Determine the [x, y] coordinate at the center of the cell enclosing the given text.  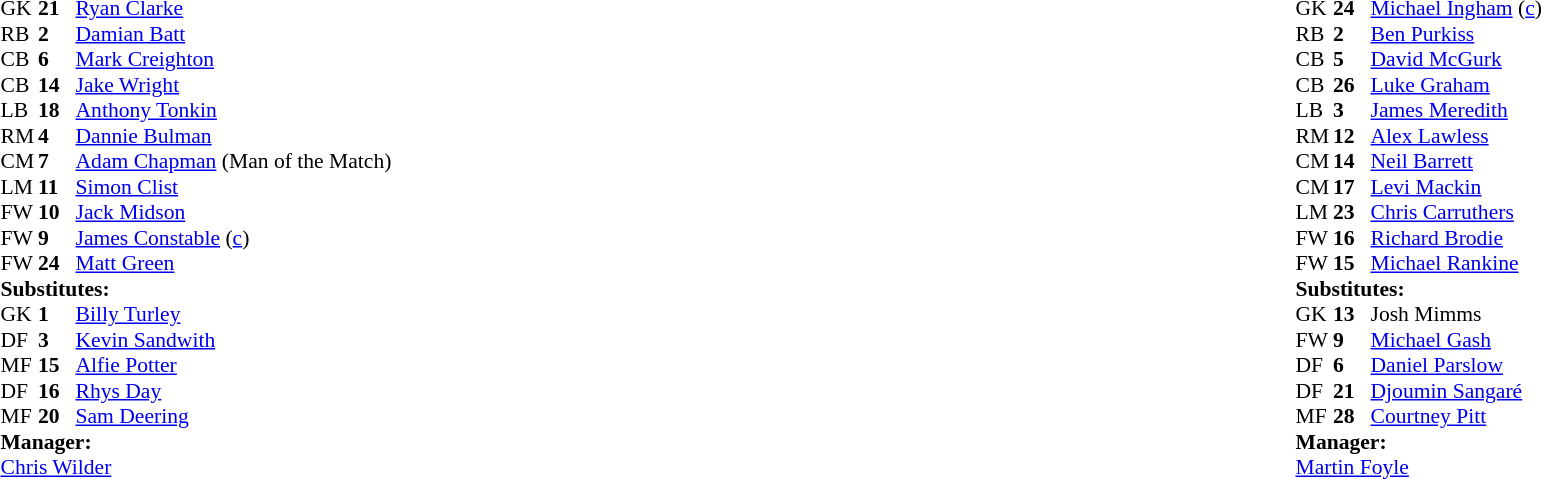
Anthony Tonkin [234, 111]
5 [1352, 59]
Jake Wright [234, 85]
Kevin Sandwith [234, 340]
Substitutes: [196, 289]
20 [57, 417]
18 [57, 111]
21 [1352, 391]
Simon Clist [234, 187]
Damian Batt [234, 34]
Manager: [196, 442]
7 [57, 161]
Mark Creighton [234, 59]
Billy Turley [234, 315]
Sam Deering [234, 417]
28 [1352, 417]
James Constable (c) [234, 238]
Dannie Bulman [234, 136]
12 [1352, 136]
1 [57, 315]
Matt Green [234, 263]
10 [57, 213]
17 [1352, 187]
23 [1352, 213]
Jack Midson [234, 213]
Adam Chapman (Man of the Match) [234, 161]
Alfie Potter [234, 365]
24 [57, 263]
Rhys Day [234, 391]
13 [1352, 315]
26 [1352, 85]
4 [57, 136]
11 [57, 187]
